Output the (x, y) coordinate of the center of the cell containing the given text.  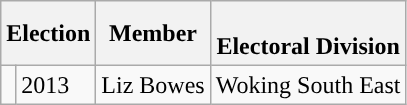
Liz Bowes (153, 85)
Member (153, 34)
Woking South East (308, 85)
Election (48, 34)
Electoral Division (308, 34)
2013 (56, 85)
